Detect which cell encompasses the target text, then output its [x, y] center coordinate. 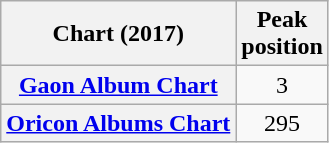
3 [282, 85]
295 [282, 123]
Peakposition [282, 34]
Oricon Albums Chart [118, 123]
Chart (2017) [118, 34]
Gaon Album Chart [118, 85]
